Determine the [X, Y] coordinate at the center of the cell enclosing the given text.  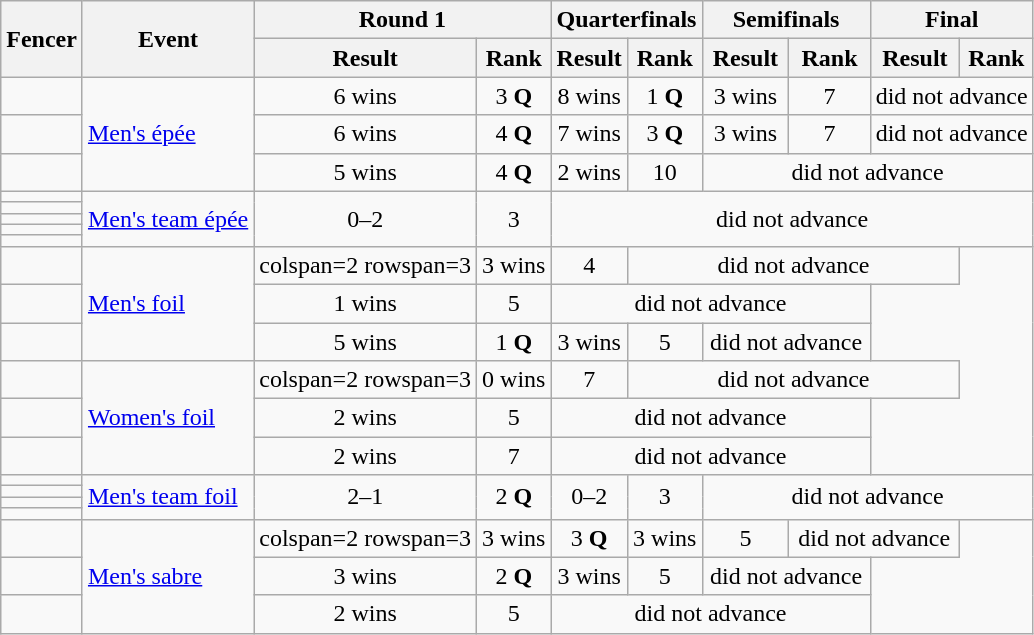
Event [168, 39]
7 wins [590, 134]
Men's sabre [168, 576]
Semifinals [786, 20]
Men's team foil [168, 497]
Men's épée [168, 134]
2–1 [366, 497]
Men's foil [168, 303]
Fencer [42, 39]
10 [664, 172]
Men's team épée [168, 218]
Round 1 [402, 20]
Final [952, 20]
0 wins [514, 380]
4 [590, 265]
1 wins [366, 303]
Women's foil [168, 418]
Quarterfinals [626, 20]
8 wins [590, 96]
